Return [x, y] of the center of cell containing provided text 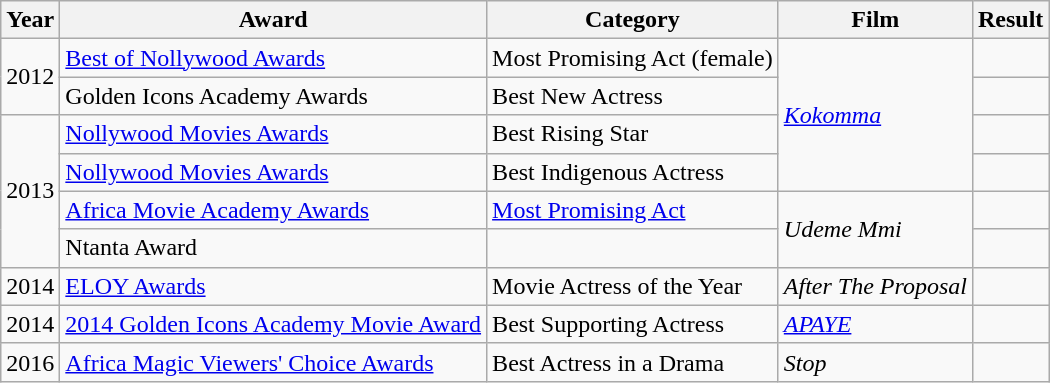
Category [633, 20]
Most Promising Act [633, 210]
Most Promising Act (female) [633, 58]
Best Supporting Actress [633, 324]
After The Proposal [875, 286]
Movie Actress of the Year [633, 286]
2016 [30, 362]
2014 Golden Icons Academy Movie Award [274, 324]
Best Actress in a Drama [633, 362]
Stop [875, 362]
Africa Movie Academy Awards [274, 210]
APAYE [875, 324]
ELOY Awards [274, 286]
Ntanta Award [274, 248]
Best of Nollywood Awards [274, 58]
Best New Actress [633, 96]
Africa Magic Viewers' Choice Awards [274, 362]
Golden Icons Academy Awards [274, 96]
Udeme Mmi [875, 229]
Best Rising Star [633, 134]
Award [274, 20]
Year [30, 20]
2012 [30, 77]
2013 [30, 191]
Kokomma [875, 115]
Best Indigenous Actress [633, 172]
Film [875, 20]
Result [1010, 20]
